Find where the given text appears and provide that cell's center as [X, Y] coordinate. 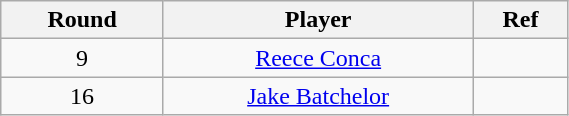
Round [82, 20]
9 [82, 58]
Reece Conca [318, 58]
Player [318, 20]
Ref [520, 20]
16 [82, 96]
Jake Batchelor [318, 96]
